Return the (x, y) coordinate for the center point of the cell that contains the specified text.  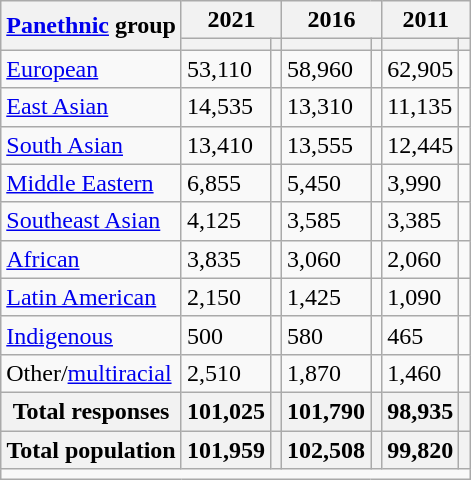
South Asian (92, 145)
11,135 (420, 107)
500 (226, 335)
58,960 (326, 69)
3,385 (420, 221)
13,310 (326, 107)
101,790 (326, 411)
1,870 (326, 373)
102,508 (326, 449)
2016 (332, 20)
2,150 (226, 297)
13,555 (326, 145)
Middle Eastern (92, 183)
Total population (92, 449)
3,585 (326, 221)
3,060 (326, 259)
12,445 (420, 145)
580 (326, 335)
2,510 (226, 373)
53,110 (226, 69)
European (92, 69)
6,855 (226, 183)
3,990 (420, 183)
African (92, 259)
98,935 (420, 411)
Southeast Asian (92, 221)
101,959 (226, 449)
465 (420, 335)
Panethnic group (92, 26)
2021 (231, 20)
101,025 (226, 411)
3,835 (226, 259)
Total responses (92, 411)
1,460 (420, 373)
Latin American (92, 297)
62,905 (420, 69)
2,060 (420, 259)
East Asian (92, 107)
1,425 (326, 297)
13,410 (226, 145)
14,535 (226, 107)
5,450 (326, 183)
4,125 (226, 221)
Other/multiracial (92, 373)
Indigenous (92, 335)
2011 (426, 20)
99,820 (420, 449)
1,090 (420, 297)
